Pinpoint the cell where the given text exists, returning its [X, Y] midpoint coordinate. 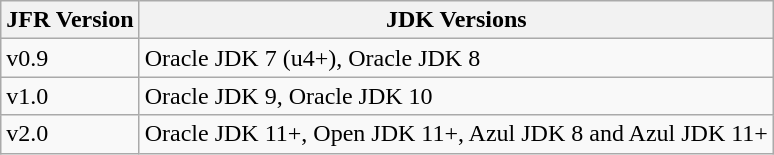
Oracle JDK 7 (u4+), Oracle JDK 8 [456, 58]
JFR Version [70, 20]
v2.0 [70, 134]
v0.9 [70, 58]
Oracle JDK 9, Oracle JDK 10 [456, 96]
v1.0 [70, 96]
Oracle JDK 11+, Open JDK 11+, Azul JDK 8 and Azul JDK 11+ [456, 134]
JDK Versions [456, 20]
